Extract the (X, Y) coordinate from the center of the cell holding the provided text.  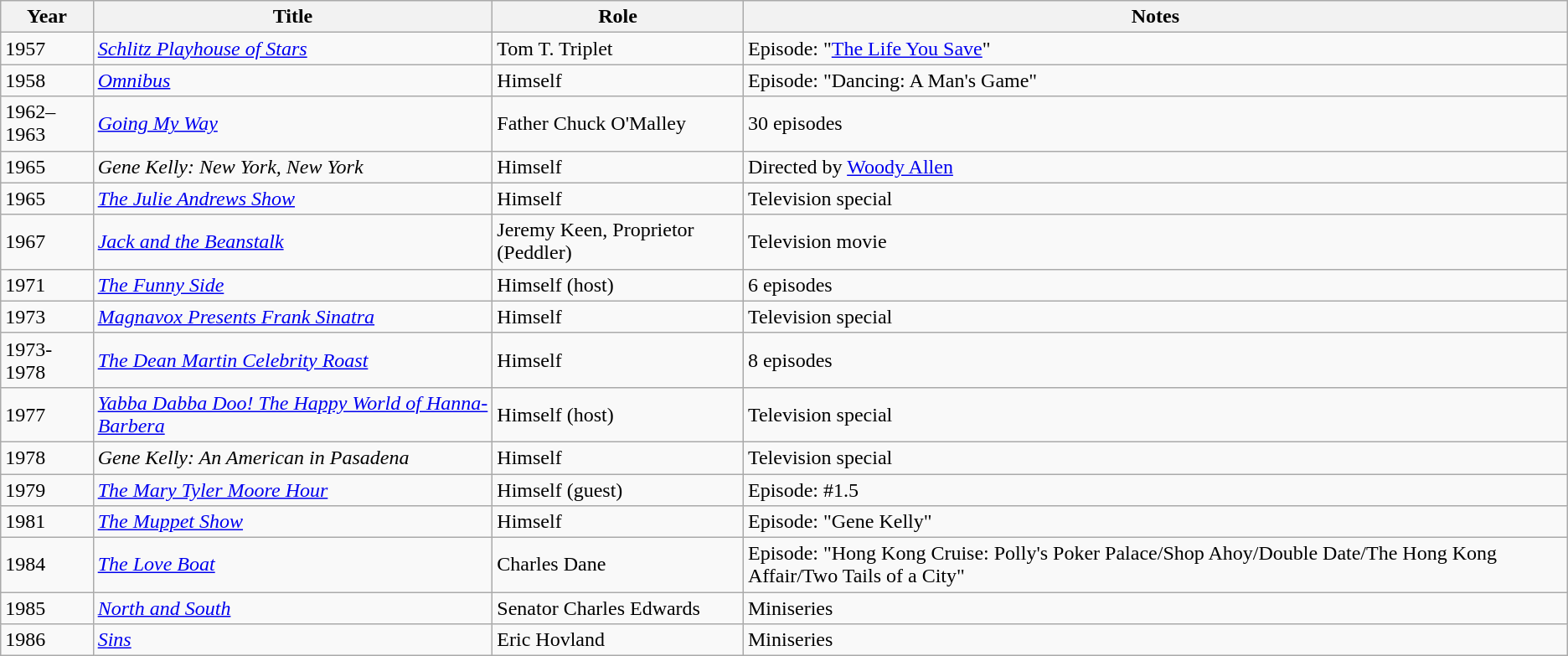
Magnavox Presents Frank Sinatra (293, 317)
1958 (47, 80)
Episode: "Gene Kelly" (1155, 522)
Gene Kelly: New York, New York (293, 167)
Sins (293, 640)
Role (618, 17)
Going My Way (293, 124)
Episode: "Dancing: A Man's Game" (1155, 80)
1971 (47, 285)
Yabba Dabba Doo! The Happy World of Hanna-Barbera (293, 414)
Television movie (1155, 241)
1973 (47, 317)
The Funny Side (293, 285)
1981 (47, 522)
North and South (293, 608)
Eric Hovland (618, 640)
1977 (47, 414)
Senator Charles Edwards (618, 608)
1967 (47, 241)
Jeremy Keen, Proprietor (Peddler) (618, 241)
Schlitz Playhouse of Stars (293, 49)
Omnibus (293, 80)
The Muppet Show (293, 522)
1978 (47, 457)
1962–1963 (47, 124)
6 episodes (1155, 285)
1984 (47, 565)
Father Chuck O'Malley (618, 124)
Year (47, 17)
1957 (47, 49)
Tom T. Triplet (618, 49)
Gene Kelly: An American in Pasadena (293, 457)
Himself (guest) (618, 490)
Directed by Woody Allen (1155, 167)
1979 (47, 490)
The Dean Martin Celebrity Roast (293, 360)
1985 (47, 608)
Jack and the Beanstalk (293, 241)
The Love Boat (293, 565)
Title (293, 17)
The Julie Andrews Show (293, 199)
1973-1978 (47, 360)
8 episodes (1155, 360)
30 episodes (1155, 124)
Notes (1155, 17)
Episode: "The Life You Save" (1155, 49)
Charles Dane (618, 565)
Episode: "Hong Kong Cruise: Polly's Poker Palace/Shop Ahoy/Double Date/The Hong Kong Affair/Two Tails of a City" (1155, 565)
The Mary Tyler Moore Hour (293, 490)
Episode: #1.5 (1155, 490)
1986 (47, 640)
